Extract the (x, y) coordinate from the center of the cell holding the provided text.  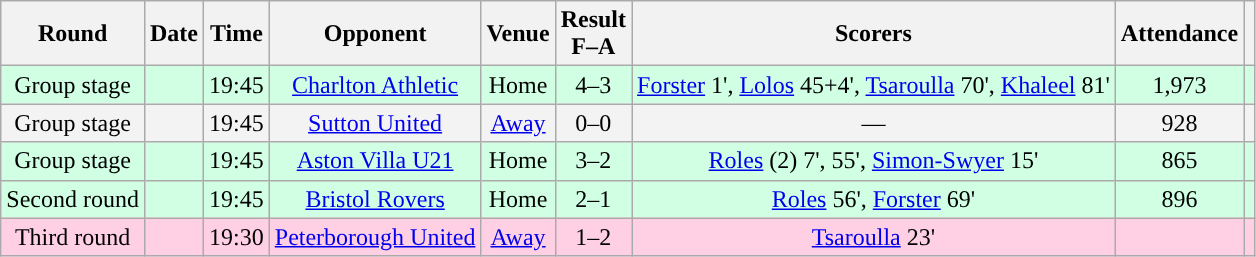
4–3 (593, 85)
Charlton Athletic (375, 85)
Attendance (1179, 34)
Aston Villa U21 (375, 161)
19:30 (237, 237)
0–0 (593, 123)
896 (1179, 199)
— (874, 123)
Opponent (375, 34)
Peterborough United (375, 237)
Tsaroulla 23' (874, 237)
Date (174, 34)
Forster 1', Lolos 45+4', Tsaroulla 70', Khaleel 81' (874, 85)
Time (237, 34)
3–2 (593, 161)
928 (1179, 123)
865 (1179, 161)
1,973 (1179, 85)
Roles (2) 7', 55', Simon-Swyer 15' (874, 161)
Round (73, 34)
Scorers (874, 34)
Third round (73, 237)
Bristol Rovers (375, 199)
2–1 (593, 199)
Sutton United (375, 123)
Venue (518, 34)
Roles 56', Forster 69' (874, 199)
ResultF–A (593, 34)
Second round (73, 199)
1–2 (593, 237)
